Locate the cell with the specified text and output its (X, Y) center coordinate. 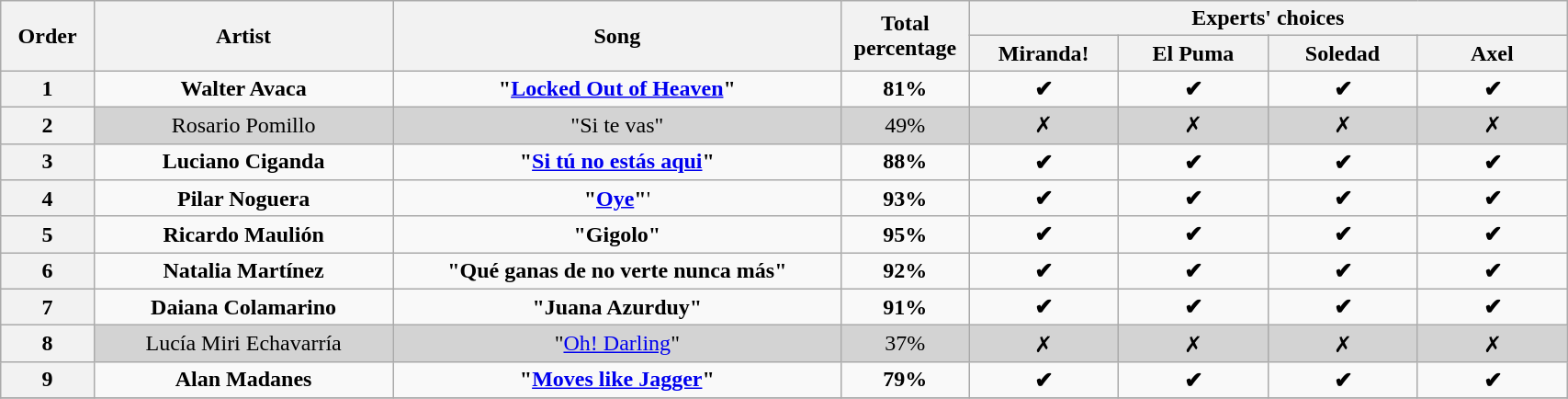
5 (48, 234)
Artist (243, 36)
4 (48, 199)
Pilar Noguera (243, 199)
49% (906, 125)
8 (48, 344)
3 (48, 162)
"Juana Azurduy" (617, 307)
Walter Avaca (243, 89)
88% (906, 162)
2 (48, 125)
Daiana Colamarino (243, 307)
"Moves like Jagger" (617, 380)
6 (48, 271)
Experts' choices (1268, 18)
1 (48, 89)
95% (906, 234)
Axel (1492, 53)
Total percentage (906, 36)
Order (48, 36)
92% (906, 271)
93% (906, 199)
"Si te vas" (617, 125)
"Locked Out of Heaven" (617, 89)
37% (906, 344)
7 (48, 307)
Lucía Miri Echavarría (243, 344)
Natalia Martínez (243, 271)
Miranda! (1043, 53)
Song (617, 36)
"Si tú no estás aqui" (617, 162)
"Gigolo" (617, 234)
9 (48, 380)
"Oh! Darling" (617, 344)
El Puma (1194, 53)
Luciano Ciganda (243, 162)
"Qué ganas de no verte nunca más" (617, 271)
Ricardo Maulión (243, 234)
Alan Madanes (243, 380)
91% (906, 307)
81% (906, 89)
Soledad (1343, 53)
79% (906, 380)
Rosario Pomillo (243, 125)
"Oye"' (617, 199)
